Determine the [x, y] coordinate at the center of the cell enclosing the given text.  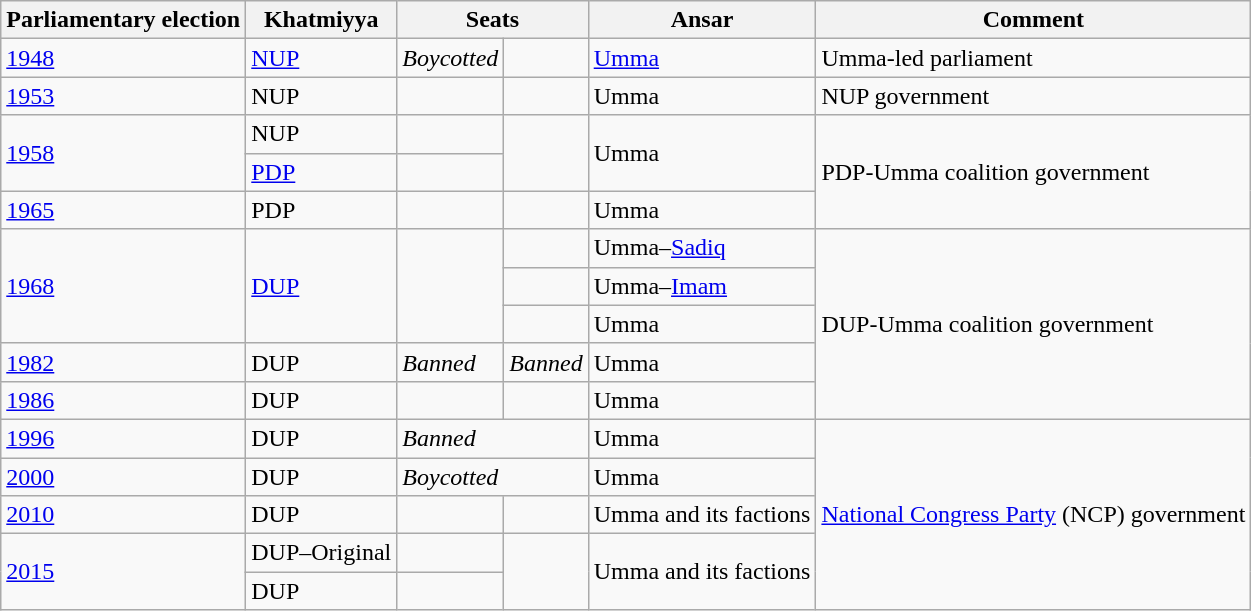
Seats [492, 20]
1982 [124, 362]
1953 [124, 96]
2010 [124, 515]
PDP-Umma coalition government [1034, 172]
1948 [124, 58]
1968 [124, 286]
Ansar [702, 20]
1996 [124, 438]
National Congress Party (NCP) government [1034, 514]
Umma–Sadiq [702, 248]
DUP–Original [322, 553]
1986 [124, 400]
Comment [1034, 20]
DUP-Umma coalition government [1034, 324]
1958 [124, 153]
2000 [124, 477]
1965 [124, 210]
Umma-led parliament [1034, 58]
Umma–Imam [702, 286]
NUP government [1034, 96]
2015 [124, 572]
Parliamentary election [124, 20]
Khatmiyya [322, 20]
